Identify which cell holds the provided text, then report its (X, Y) central coordinate. 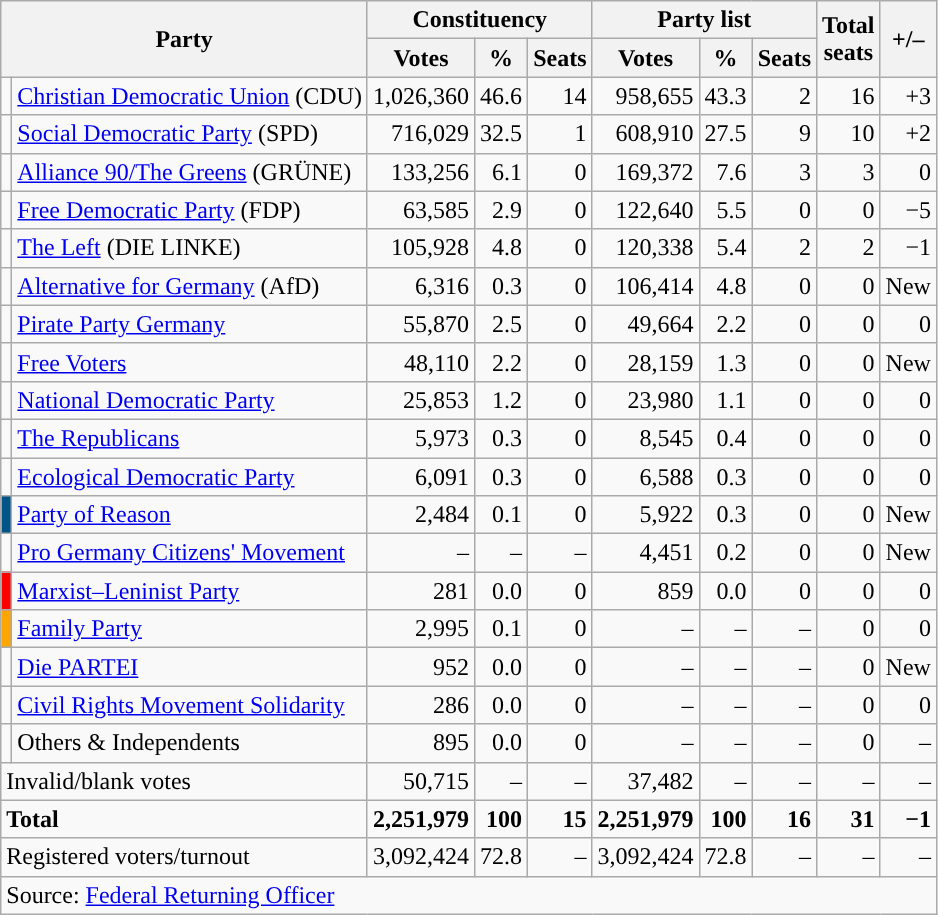
+/– (908, 39)
1 (560, 134)
Pro Germany Citizens' Movement (190, 553)
Family Party (190, 629)
National Democratic Party (190, 400)
0.2 (726, 553)
5.5 (726, 210)
Constituency (480, 20)
Party (184, 39)
1,026,360 (420, 96)
122,640 (646, 210)
608,910 (646, 134)
Marxist–Leninist Party (190, 591)
Registered voters/turnout (184, 857)
Party of Reason (190, 515)
37,482 (646, 781)
169,372 (646, 172)
27.5 (726, 134)
281 (420, 591)
Party list (704, 20)
31 (849, 819)
Alternative for Germany (AfD) (190, 286)
43.3 (726, 96)
1.1 (726, 400)
7.6 (726, 172)
2,995 (420, 629)
+3 (908, 96)
Free Democratic Party (FDP) (190, 210)
32.5 (502, 134)
Civil Rights Movement Solidarity (190, 705)
25,853 (420, 400)
−5 (908, 210)
Free Voters (190, 362)
Totalseats (849, 39)
55,870 (420, 324)
859 (646, 591)
6,588 (646, 477)
50,715 (420, 781)
5,922 (646, 515)
Pirate Party Germany (190, 324)
Total (184, 819)
958,655 (646, 96)
49,664 (646, 324)
Social Democratic Party (SPD) (190, 134)
Source: Federal Returning Officer (469, 895)
1.2 (502, 400)
28,159 (646, 362)
Alliance 90/The Greens (GRÜNE) (190, 172)
4,451 (646, 553)
Christian Democratic Union (CDU) (190, 96)
63,585 (420, 210)
9 (784, 134)
Others & Independents (190, 743)
1.3 (726, 362)
15 (560, 819)
Die PARTEI (190, 667)
133,256 (420, 172)
8,545 (646, 438)
23,980 (646, 400)
2,484 (420, 515)
952 (420, 667)
+2 (908, 134)
2.9 (502, 210)
5.4 (726, 248)
895 (420, 743)
6,316 (420, 286)
The Republicans (190, 438)
10 (849, 134)
Ecological Democratic Party (190, 477)
0.4 (726, 438)
286 (420, 705)
5,973 (420, 438)
105,928 (420, 248)
Invalid/blank votes (184, 781)
14 (560, 96)
46.6 (502, 96)
48,110 (420, 362)
The Left (DIE LINKE) (190, 248)
106,414 (646, 286)
716,029 (420, 134)
2.5 (502, 324)
6.1 (502, 172)
6,091 (420, 477)
120,338 (646, 248)
